Scan for the cell matching the given text and deliver its (x, y) coordinate at center. 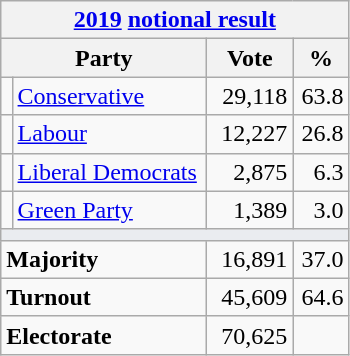
Liberal Democrats (110, 172)
Turnout (104, 297)
Electorate (104, 335)
Vote (250, 58)
6.3 (321, 172)
16,891 (250, 259)
29,118 (250, 96)
3.0 (321, 210)
Labour (110, 134)
Green Party (110, 210)
64.6 (321, 297)
% (321, 58)
2019 notional result (175, 20)
45,609 (250, 297)
37.0 (321, 259)
12,227 (250, 134)
2,875 (250, 172)
Party (104, 58)
26.8 (321, 134)
1,389 (250, 210)
Majority (104, 259)
70,625 (250, 335)
63.8 (321, 96)
Conservative (110, 96)
